Return the [x, y] coordinate for the center point of the cell that contains the specified text.  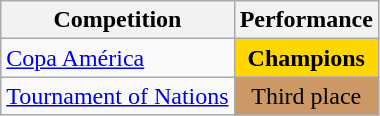
Third place [306, 96]
Tournament of Nations [118, 96]
Copa América [118, 58]
Competition [118, 20]
Champions [306, 58]
Performance [306, 20]
